From the cell containing the given text, extract its center point as [X, Y] coordinate. 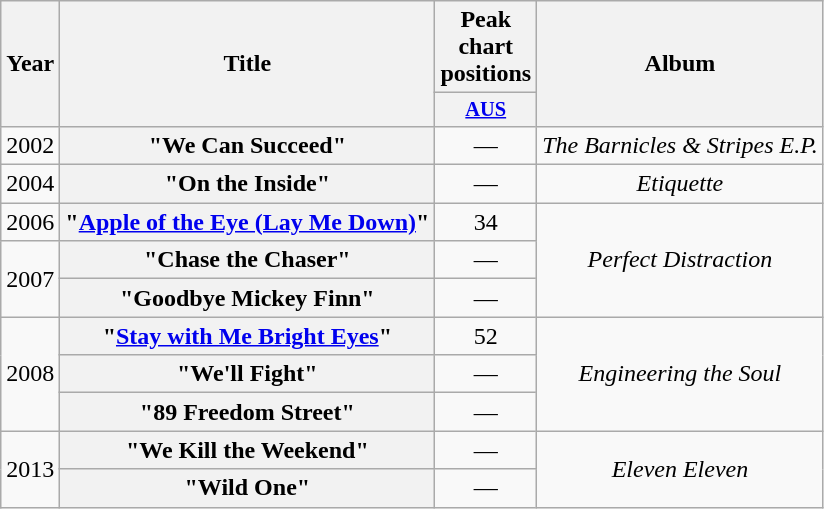
"Apple of the Eye (Lay Me Down)" [248, 222]
"Stay with Me Bright Eyes" [248, 336]
Album [680, 64]
"Goodbye Mickey Finn" [248, 298]
"Chase the Chaser" [248, 260]
2013 [30, 469]
52 [486, 336]
34 [486, 222]
AUS [486, 110]
2002 [30, 145]
Engineering the Soul [680, 374]
Eleven Eleven [680, 469]
"On the Inside" [248, 184]
2004 [30, 184]
"We Can Succeed" [248, 145]
"89 Freedom Street" [248, 412]
"Wild One" [248, 488]
2006 [30, 222]
Year [30, 64]
The Barnicles & Stripes E.P. [680, 145]
"We Kill the Weekend" [248, 450]
Etiquette [680, 184]
"We'll Fight" [248, 374]
Perfect Distraction [680, 260]
Peak chart positions [486, 47]
2007 [30, 279]
Title [248, 64]
2008 [30, 374]
